Pinpoint the cell where the given text exists, returning its [x, y] midpoint coordinate. 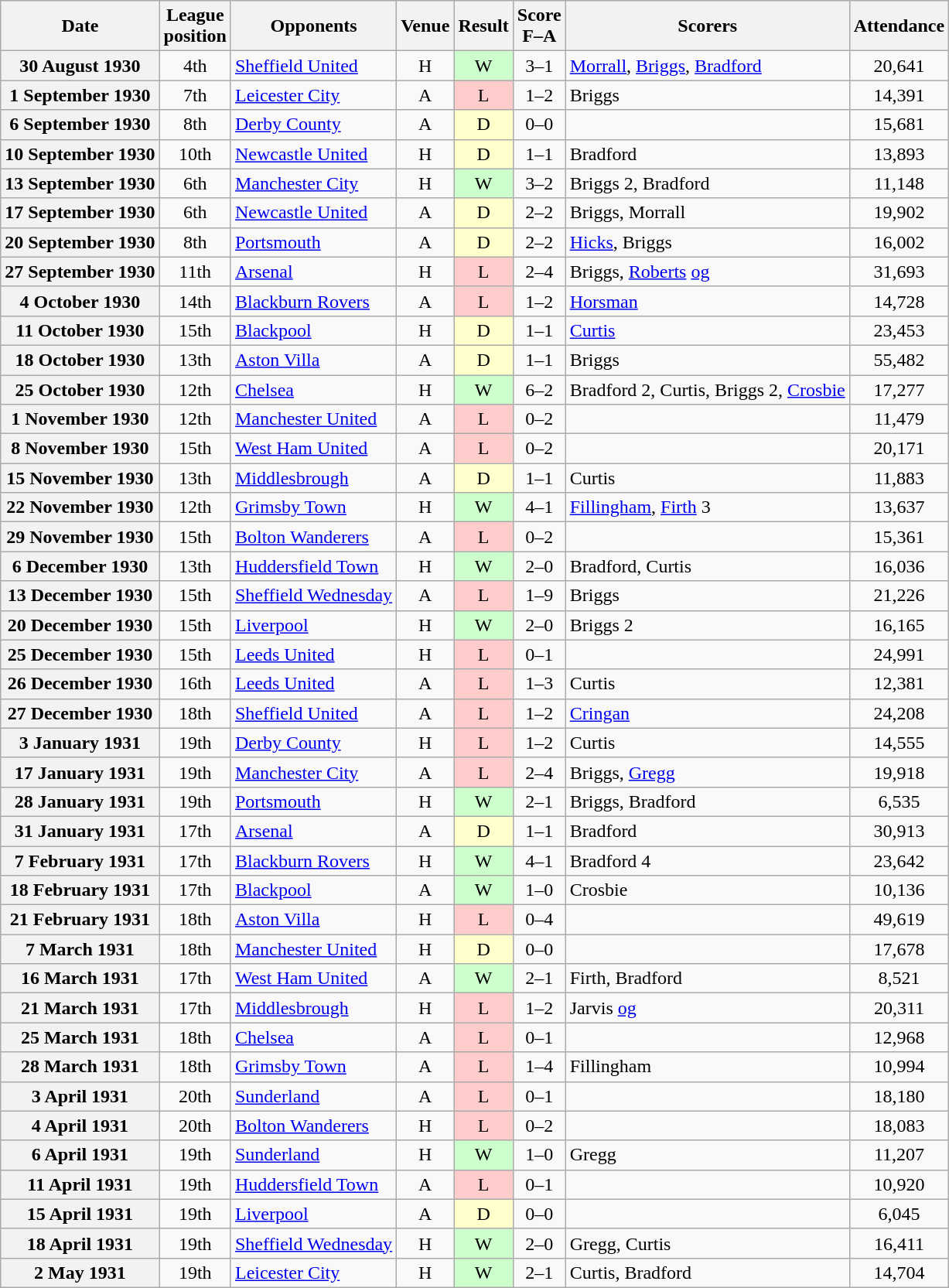
1–9 [539, 596]
18,180 [899, 1096]
2 May 1931 [80, 1273]
3 April 1931 [80, 1096]
19,902 [899, 213]
28 March 1931 [80, 1067]
28 January 1931 [80, 801]
31,693 [899, 272]
Briggs 2, Bradford [707, 183]
25 December 1930 [80, 654]
20 December 1930 [80, 625]
Briggs 2 [707, 625]
Briggs, Bradford [707, 801]
15 November 1930 [80, 478]
Crosbie [707, 890]
Leagueposition [195, 26]
Horsman [707, 301]
14,391 [899, 95]
6 April 1931 [80, 1155]
13,893 [899, 154]
6,535 [899, 801]
17,678 [899, 949]
10,920 [899, 1184]
11,207 [899, 1155]
16,411 [899, 1243]
11th [195, 272]
21 March 1931 [80, 1008]
27 September 1930 [80, 272]
26 December 1930 [80, 684]
24,208 [899, 713]
Result [483, 26]
Fillingham [707, 1067]
Gregg, Curtis [707, 1243]
Briggs, Gregg [707, 772]
12,968 [899, 1037]
6 December 1930 [80, 566]
20,311 [899, 1008]
16 March 1931 [80, 979]
14,555 [899, 743]
8,521 [899, 979]
31 January 1931 [80, 831]
0–4 [539, 920]
15,361 [899, 537]
Briggs, Morrall [707, 213]
Cringan [707, 713]
10 September 1930 [80, 154]
Attendance [899, 26]
14th [195, 301]
Venue [425, 26]
17 September 1930 [80, 213]
Bradford 4 [707, 861]
19,918 [899, 772]
Date [80, 26]
18,083 [899, 1126]
15 April 1931 [80, 1214]
6 September 1930 [80, 125]
23,453 [899, 330]
7th [195, 95]
Firth, Bradford [707, 979]
17,277 [899, 389]
1 September 1930 [80, 95]
11,883 [899, 478]
Curtis, Bradford [707, 1273]
14,728 [899, 301]
Scorers [707, 26]
6–2 [539, 389]
17 January 1931 [80, 772]
21 February 1931 [80, 920]
7 February 1931 [80, 861]
11,479 [899, 419]
Gregg [707, 1155]
12,381 [899, 684]
20,171 [899, 449]
30 August 1930 [80, 66]
11 October 1930 [80, 330]
16,036 [899, 566]
7 March 1931 [80, 949]
18 February 1931 [80, 890]
1–4 [539, 1067]
1–3 [539, 684]
10,994 [899, 1067]
Hicks, Briggs [707, 242]
6,045 [899, 1214]
18 October 1930 [80, 360]
13 September 1930 [80, 183]
Briggs, Roberts og [707, 272]
18 April 1931 [80, 1243]
ScoreF–A [539, 26]
25 October 1930 [80, 389]
23,642 [899, 861]
1 November 1930 [80, 419]
3–1 [539, 66]
14,704 [899, 1273]
21,226 [899, 596]
Jarvis og [707, 1008]
4 October 1930 [80, 301]
11,148 [899, 183]
Bradford, Curtis [707, 566]
20,641 [899, 66]
24,991 [899, 654]
49,619 [899, 920]
16,002 [899, 242]
Morrall, Briggs, Bradford [707, 66]
13 December 1930 [80, 596]
16,165 [899, 625]
10,136 [899, 890]
15,681 [899, 125]
29 November 1930 [80, 537]
3 January 1931 [80, 743]
8 November 1930 [80, 449]
4 April 1931 [80, 1126]
22 November 1930 [80, 507]
Opponents [313, 26]
11 April 1931 [80, 1184]
Fillingham, Firth 3 [707, 507]
4th [195, 66]
25 March 1931 [80, 1037]
13,637 [899, 507]
3–2 [539, 183]
Bradford 2, Curtis, Briggs 2, Crosbie [707, 389]
55,482 [899, 360]
20 September 1930 [80, 242]
16th [195, 684]
27 December 1930 [80, 713]
10th [195, 154]
30,913 [899, 831]
